Extract the [x, y] coordinate from the center of the cell holding the provided text.  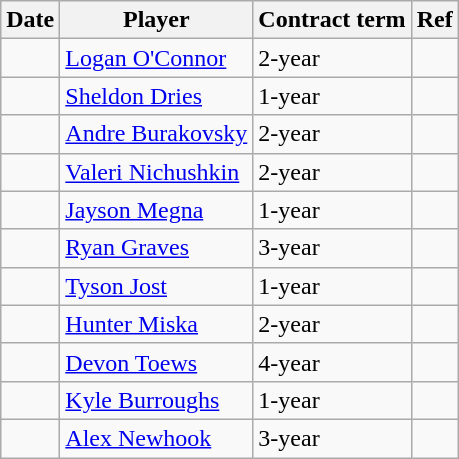
Player [156, 20]
Valeri Nichushkin [156, 172]
Kyle Burroughs [156, 400]
Devon Toews [156, 362]
Alex Newhook [156, 438]
Contract term [332, 20]
Logan O'Connor [156, 58]
Sheldon Dries [156, 96]
Hunter Miska [156, 324]
Jayson Megna [156, 210]
Tyson Jost [156, 286]
Date [30, 20]
Ryan Graves [156, 248]
4-year [332, 362]
Ref [434, 20]
Andre Burakovsky [156, 134]
